Output the (X, Y) coordinate of the center of the cell containing the given text.  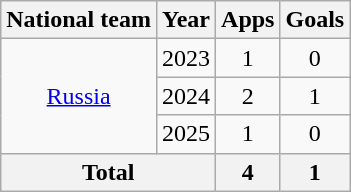
Russia (79, 96)
2025 (186, 134)
Total (108, 172)
National team (79, 20)
4 (248, 172)
Year (186, 20)
2023 (186, 58)
2024 (186, 96)
Apps (248, 20)
Goals (315, 20)
2 (248, 96)
